From the cell containing the given text, extract its center point as [X, Y] coordinate. 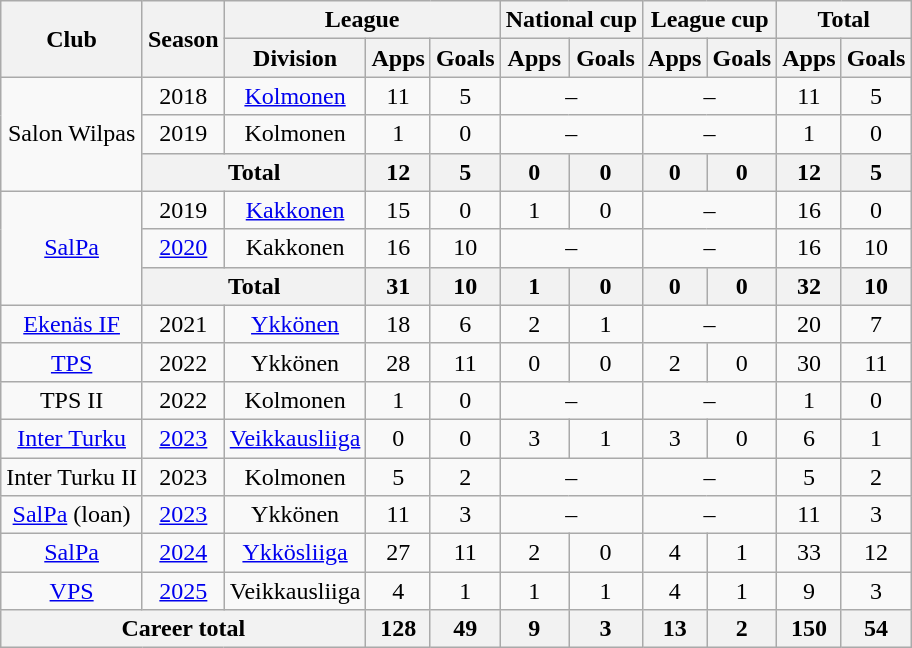
Career total [184, 629]
2020 [183, 248]
2025 [183, 591]
18 [398, 324]
150 [809, 629]
National cup [571, 20]
TPS [72, 362]
27 [398, 553]
2024 [183, 553]
49 [465, 629]
SalPa (loan) [72, 515]
Ykkösliiga [295, 553]
20 [809, 324]
128 [398, 629]
13 [675, 629]
33 [809, 553]
31 [398, 286]
32 [809, 286]
15 [398, 210]
Season [183, 39]
Division [295, 58]
VPS [72, 591]
54 [876, 629]
Salon Wilpas [72, 134]
7 [876, 324]
30 [809, 362]
2021 [183, 324]
Inter Turku II [72, 477]
Club [72, 39]
League [362, 20]
Ekenäs IF [72, 324]
Inter Turku [72, 438]
2018 [183, 96]
League cup [710, 20]
28 [398, 362]
TPS II [72, 400]
